Extract the [x, y] coordinate from the center of the cell holding the provided text.  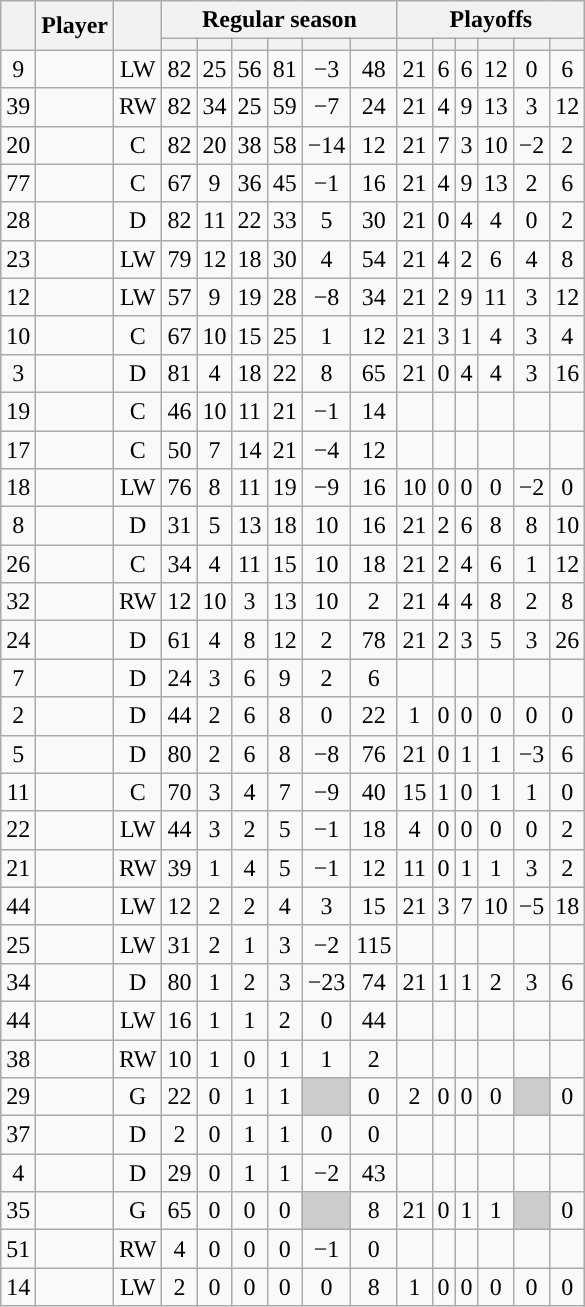
36 [250, 183]
17 [18, 449]
45 [284, 183]
78 [374, 640]
77 [18, 183]
−5 [532, 906]
50 [180, 449]
−23 [326, 982]
59 [284, 107]
Playoffs [491, 20]
79 [180, 259]
32 [18, 602]
46 [180, 411]
37 [18, 1135]
40 [374, 792]
43 [374, 1173]
−7 [326, 107]
Regular season [280, 20]
74 [374, 982]
51 [18, 1249]
57 [180, 297]
54 [374, 259]
−4 [326, 449]
115 [374, 944]
35 [18, 1211]
58 [284, 145]
48 [374, 69]
Player [75, 26]
33 [284, 221]
61 [180, 640]
23 [18, 259]
70 [180, 792]
56 [250, 69]
−14 [326, 145]
